Return the (x, y) coordinate for the center point of the cell that contains the specified text.  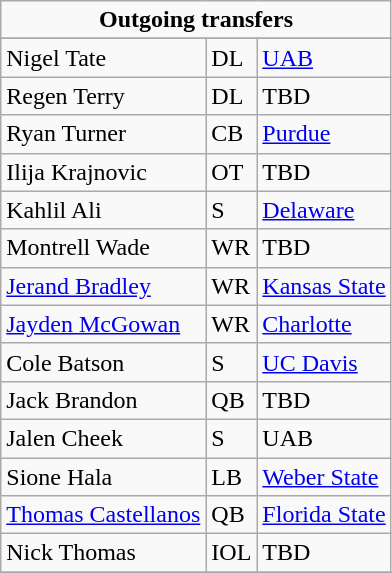
Florida State (324, 515)
Nigel Tate (104, 58)
Kansas State (324, 286)
UC Davis (324, 362)
IOL (232, 553)
Kahlil Ali (104, 210)
Jerand Bradley (104, 286)
CB (232, 134)
Cole Batson (104, 362)
Weber State (324, 477)
Thomas Castellanos (104, 515)
Ilija Krajnovic (104, 172)
Outgoing transfers (196, 20)
Nick Thomas (104, 553)
Purdue (324, 134)
Delaware (324, 210)
Jalen Cheek (104, 438)
Sione Hala (104, 477)
LB (232, 477)
Regen Terry (104, 96)
OT (232, 172)
Ryan Turner (104, 134)
Jayden McGowan (104, 324)
Charlotte (324, 324)
Jack Brandon (104, 400)
Montrell Wade (104, 248)
